Locate the cell with the specified text and output its [x, y] center coordinate. 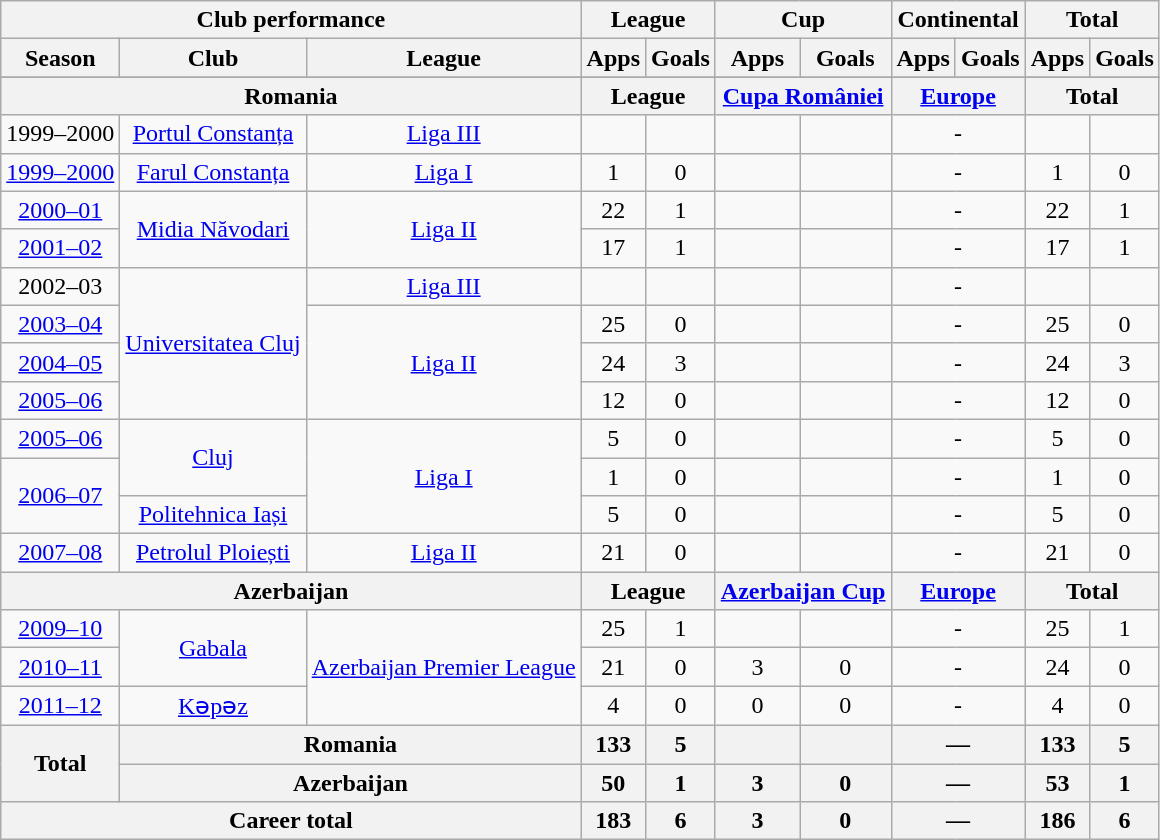
Farul Constanța [213, 172]
Continental [958, 20]
Azerbaijan Cup [803, 591]
2003–04 [60, 324]
Portul Constanța [213, 134]
2007–08 [60, 553]
Midia Năvodari [213, 229]
183 [613, 821]
Politehnica Iași [213, 515]
Azerbaijan Premier League [444, 668]
2006–07 [60, 496]
Cluj [213, 457]
186 [1057, 821]
Career total [291, 821]
Cupa României [803, 96]
2011–12 [60, 706]
Petrolul Ploiești [213, 553]
2002–03 [60, 286]
53 [1057, 783]
Kəpəz [213, 706]
Club [213, 58]
2009–10 [60, 629]
Cup [803, 20]
2001–02 [60, 248]
50 [613, 783]
2004–05 [60, 362]
2000–01 [60, 210]
Gabala [213, 648]
Club performance [291, 20]
Season [60, 58]
2010–11 [60, 667]
Universitatea Cluj [213, 343]
